For the text-containing cell, return its midpoint in [X, Y] coordinate format. 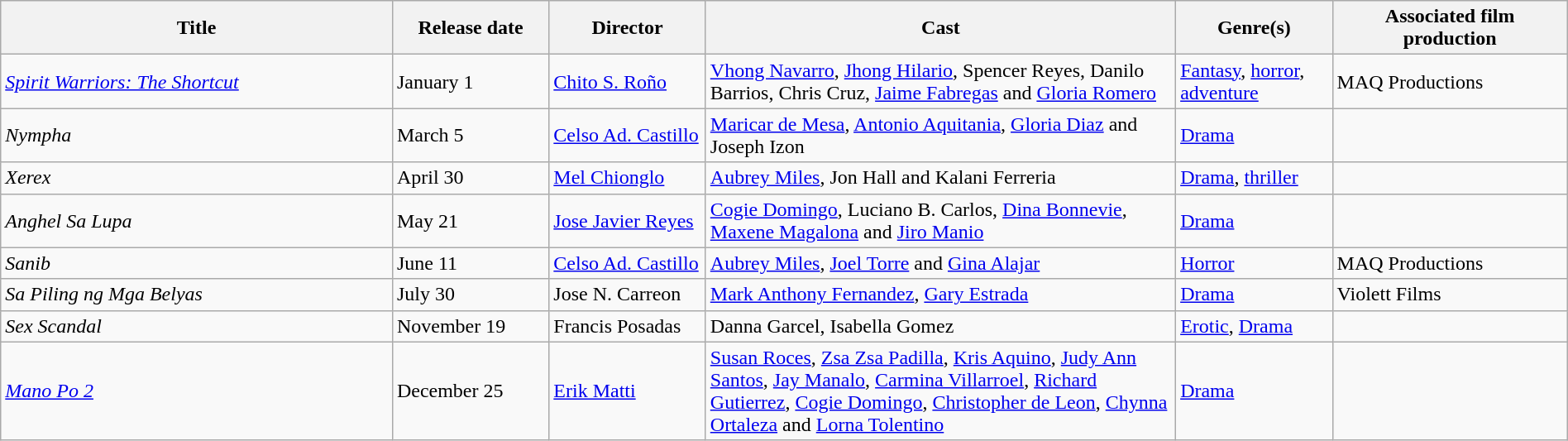
Erotic, Drama [1254, 326]
Drama, thriller [1254, 178]
Associated film production [1450, 28]
March 5 [470, 136]
Sa Piling ng Mga Belyas [197, 295]
Cogie Domingo, Luciano B. Carlos, Dina Bonnevie, Maxene Magalona and Jiro Manio [940, 220]
November 19 [470, 326]
Jose N. Carreon [627, 295]
January 1 [470, 81]
Vhong Navarro, Jhong Hilario, Spencer Reyes, Danilo Barrios, Chris Cruz, Jaime Fabregas and Gloria Romero [940, 81]
Mel Chionglo [627, 178]
Title [197, 28]
Jose Javier Reyes [627, 220]
Fantasy, horror, adventure [1254, 81]
July 30 [470, 295]
Mano Po 2 [197, 391]
Spirit Warriors: The Shortcut [197, 81]
Violett Films [1450, 295]
Director [627, 28]
Sex Scandal [197, 326]
Release date [470, 28]
June 11 [470, 263]
Francis Posadas [627, 326]
Aubrey Miles, Joel Torre and Gina Alajar [940, 263]
Maricar de Mesa, Antonio Aquitania, Gloria Diaz and Joseph Izon [940, 136]
Horror [1254, 263]
Erik Matti [627, 391]
Aubrey Miles, Jon Hall and Kalani Ferreria [940, 178]
May 21 [470, 220]
Cast [940, 28]
December 25 [470, 391]
Nympha [197, 136]
Mark Anthony Fernandez, Gary Estrada [940, 295]
Danna Garcel, Isabella Gomez [940, 326]
April 30 [470, 178]
Chito S. Roño [627, 81]
Anghel Sa Lupa [197, 220]
Genre(s) [1254, 28]
Sanib [197, 263]
Xerex [197, 178]
